Capture the cell that displays the provided text and extract its (X, Y) central coordinate. 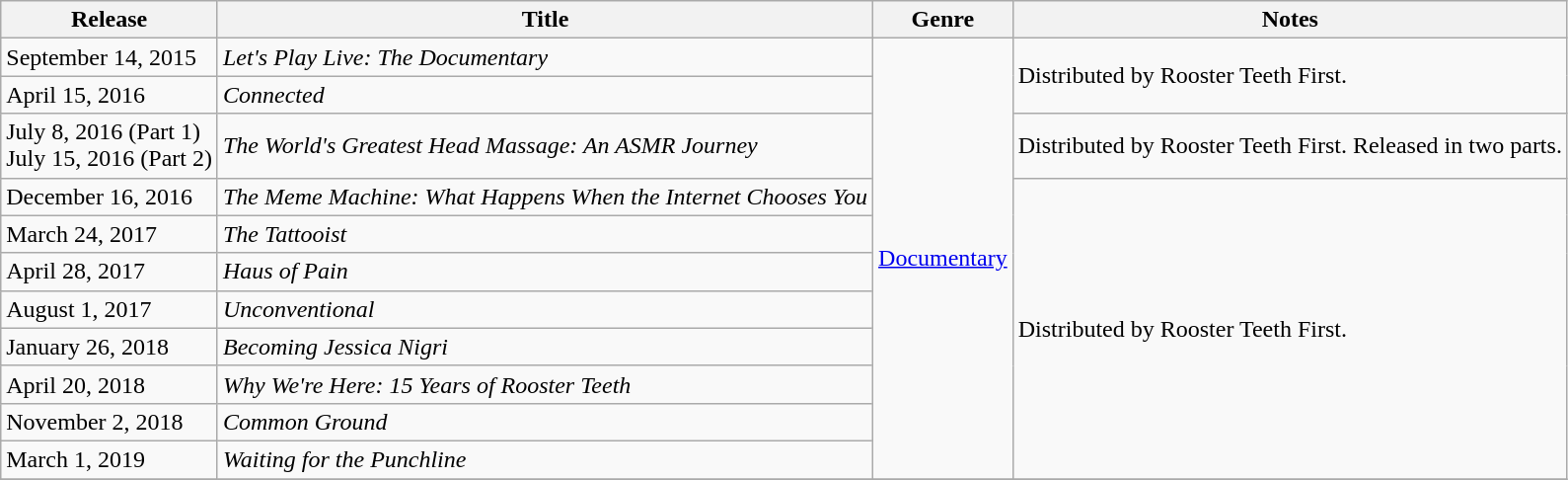
January 26, 2018 (110, 347)
The World's Greatest Head Massage: An ASMR Journey (545, 146)
March 24, 2017 (110, 234)
Documentary (943, 259)
Unconventional (545, 309)
Haus of Pain (545, 272)
Common Ground (545, 422)
Release (110, 20)
Distributed by Rooster Teeth First. Released in two parts. (1290, 146)
Notes (1290, 20)
Why We're Here: 15 Years of Rooster Teeth (545, 384)
Let's Play Live: The Documentary (545, 57)
Waiting for the Punchline (545, 459)
November 2, 2018 (110, 422)
Connected (545, 95)
December 16, 2016 (110, 197)
September 14, 2015 (110, 57)
The Tattooist (545, 234)
The Meme Machine: What Happens When the Internet Chooses You (545, 197)
Becoming Jessica Nigri (545, 347)
Genre (943, 20)
March 1, 2019 (110, 459)
July 8, 2016 (Part 1)July 15, 2016 (Part 2) (110, 146)
April 20, 2018 (110, 384)
April 28, 2017 (110, 272)
April 15, 2016 (110, 95)
August 1, 2017 (110, 309)
Title (545, 20)
